Search for the cell housing the specified text and yield its (x, y) center coordinate. 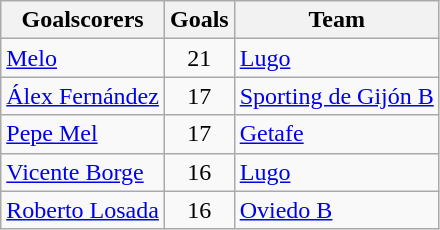
Roberto Losada (83, 210)
21 (199, 58)
Álex Fernández (83, 96)
Melo (83, 58)
Oviedo B (336, 210)
Getafe (336, 134)
Pepe Mel (83, 134)
Goalscorers (83, 20)
Vicente Borge (83, 172)
Team (336, 20)
Goals (199, 20)
Sporting de Gijón B (336, 96)
